Locate the cell with the specified text and output its (x, y) center coordinate. 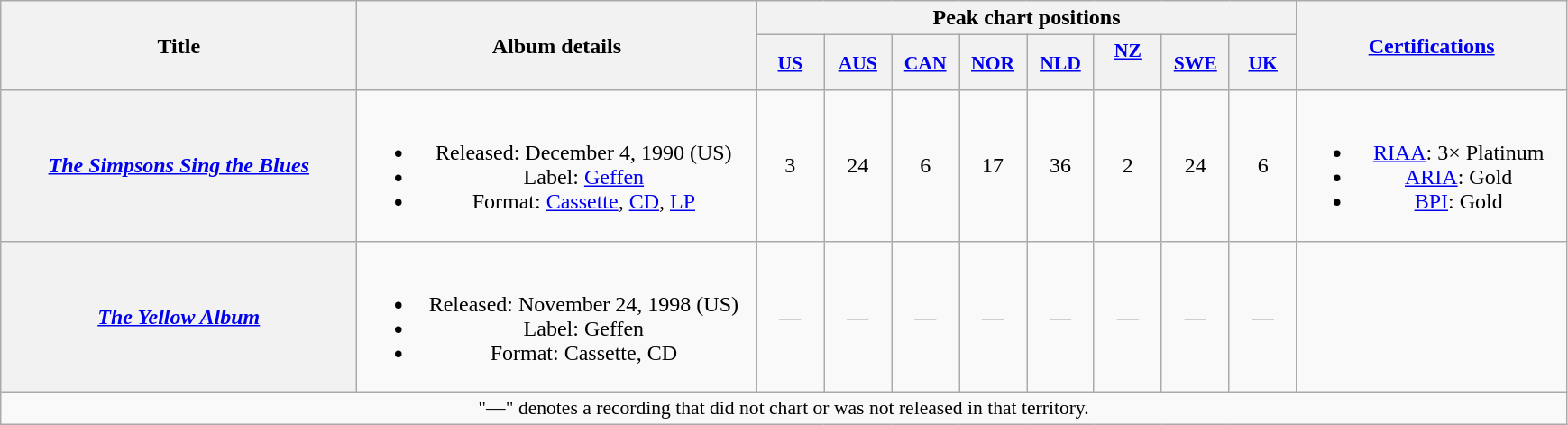
AUS (858, 63)
US (790, 63)
CAN (925, 63)
Title (179, 45)
Peak chart positions (1026, 18)
36 (1060, 166)
Released: December 4, 1990 (US)Label: GeffenFormat: Cassette, CD, LP (557, 166)
3 (790, 166)
NZ (1127, 63)
Certifications (1432, 45)
17 (994, 166)
RIAA: 3× PlatinumARIA: GoldBPI: Gold (1432, 166)
"—" denotes a recording that did not chart or was not released in that territory. (784, 408)
NLD (1060, 63)
NOR (994, 63)
SWE (1196, 63)
Album details (557, 45)
UK (1262, 63)
2 (1127, 166)
The Yellow Album (179, 316)
The Simpsons Sing the Blues (179, 166)
Released: November 24, 1998 (US)Label: GeffenFormat: Cassette, CD (557, 316)
